Return the (x, y) coordinate for the center point of the cell that contains the specified text.  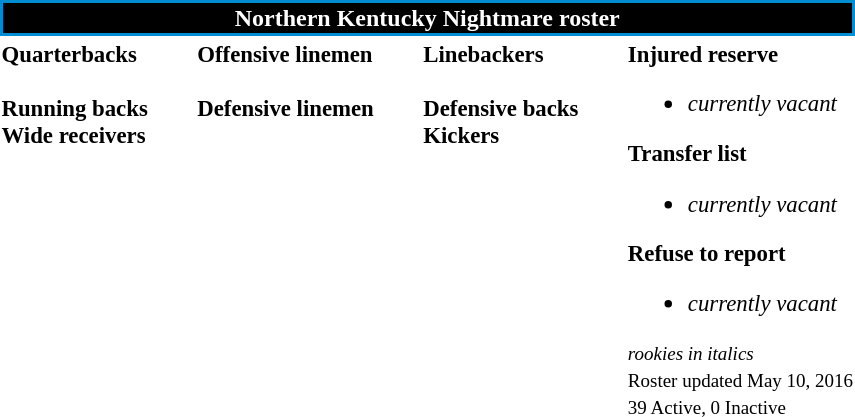
Northern Kentucky Nightmare roster (428, 18)
